Find where the given text appears and provide that cell's center as [x, y] coordinate. 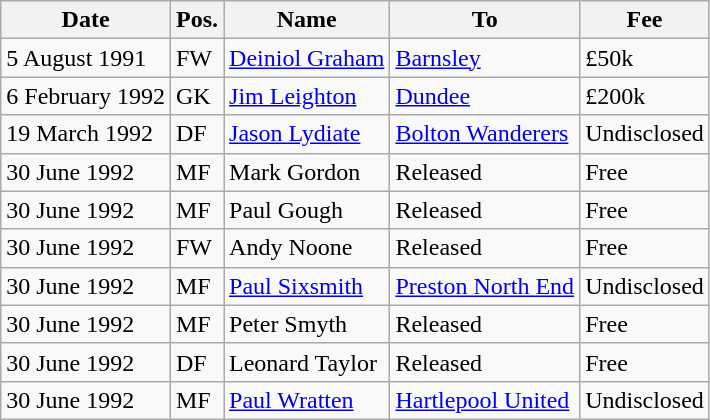
Jason Lydiate [307, 134]
19 March 1992 [86, 134]
Fee [645, 20]
Jim Leighton [307, 96]
Mark Gordon [307, 172]
Preston North End [485, 286]
Leonard Taylor [307, 362]
To [485, 20]
Dundee [485, 96]
Paul Wratten [307, 400]
Deiniol Graham [307, 58]
Barnsley [485, 58]
Pos. [196, 20]
Date [86, 20]
Bolton Wanderers [485, 134]
Name [307, 20]
Paul Gough [307, 210]
5 August 1991 [86, 58]
GK [196, 96]
6 February 1992 [86, 96]
Paul Sixsmith [307, 286]
Hartlepool United [485, 400]
£200k [645, 96]
£50k [645, 58]
Peter Smyth [307, 324]
Andy Noone [307, 248]
